Identify which cell holds the provided text, then report its (X, Y) central coordinate. 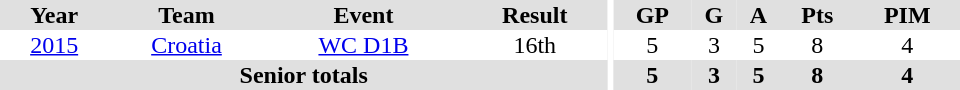
Pts (817, 15)
G (714, 15)
Senior totals (304, 75)
A (758, 15)
Team (186, 15)
Result (534, 15)
2015 (54, 45)
Year (54, 15)
WC D1B (364, 45)
16th (534, 45)
Event (364, 15)
PIM (907, 15)
Croatia (186, 45)
GP (652, 15)
